Scan for the cell matching the given text and deliver its (X, Y) coordinate at center. 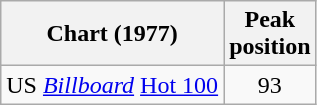
US Billboard Hot 100 (112, 85)
93 (270, 85)
Chart (1977) (112, 34)
Peakposition (270, 34)
